Pinpoint the cell where the given text exists, returning its [X, Y] midpoint coordinate. 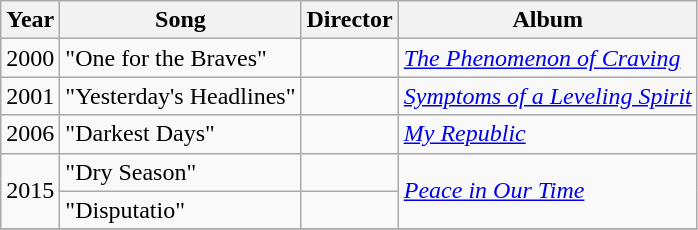
2006 [30, 134]
"Disputatio" [180, 210]
2015 [30, 191]
Peace in Our Time [548, 191]
2000 [30, 58]
Director [350, 20]
"Yesterday's Headlines" [180, 96]
"Dry Season" [180, 172]
Symptoms of a Leveling Spirit [548, 96]
"Darkest Days" [180, 134]
Album [548, 20]
Song [180, 20]
2001 [30, 96]
"One for the Braves" [180, 58]
Year [30, 20]
My Republic [548, 134]
The Phenomenon of Craving [548, 58]
